From the cell containing the given text, extract its center point as [x, y] coordinate. 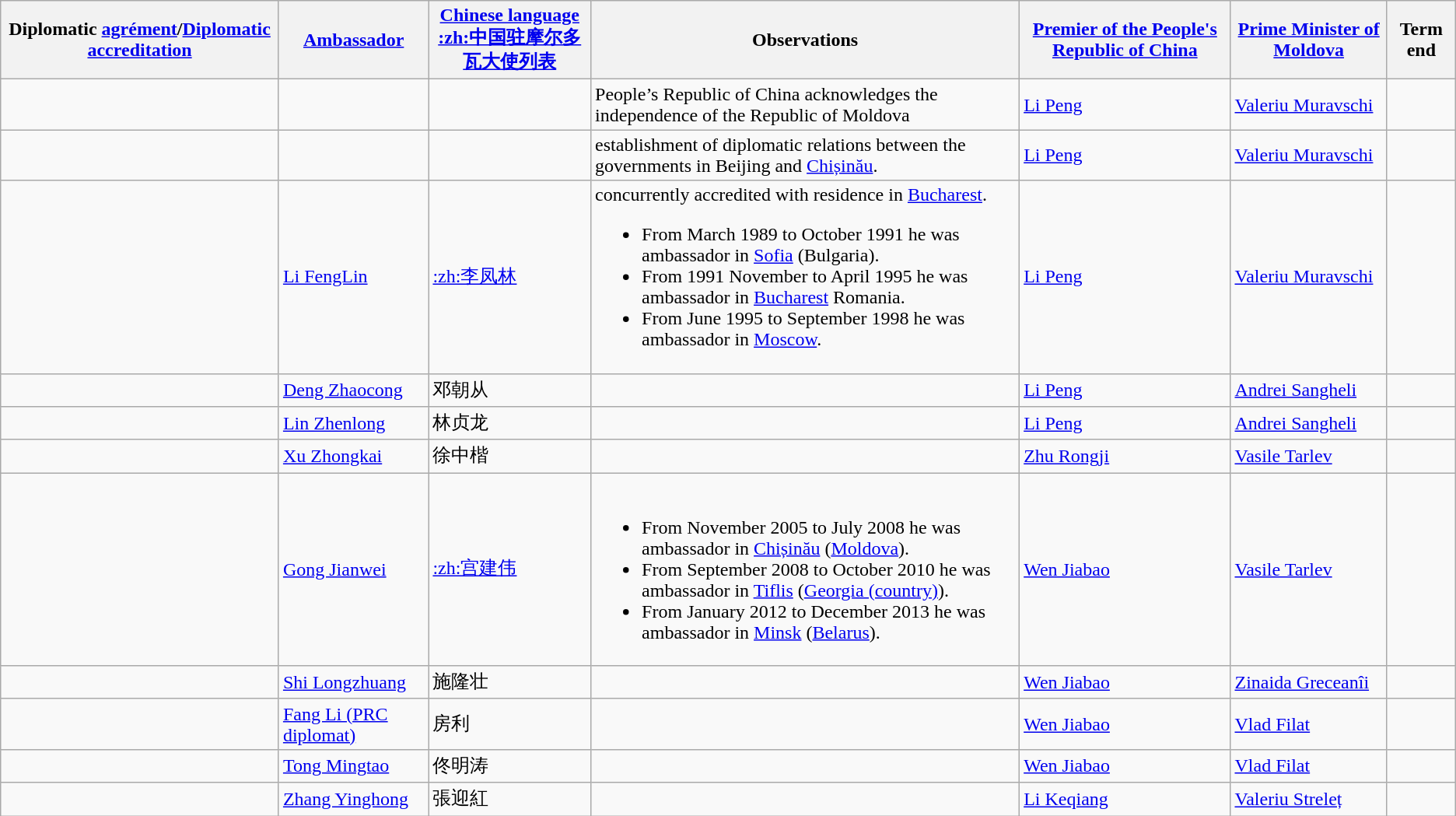
Ambassador [353, 40]
房利 [510, 723]
Shi Longzhuang [353, 683]
佟明涛 [510, 765]
Li FengLin [353, 277]
施隆壮 [510, 683]
邓朝从 [510, 390]
Premier of the People's Republic of China [1125, 40]
Prime Minister of Moldova [1308, 40]
Chinese language:zh:中国驻摩尔多瓦大使列表 [510, 40]
Gong Jianwei [353, 569]
Xu Zhongkai [353, 456]
張迎紅 [510, 800]
Zhu Rongji [1125, 456]
Zinaida Greceanîi [1308, 683]
:zh:李凤林 [510, 277]
:zh:宫建伟 [510, 569]
Diplomatic agrément/Diplomatic accreditation [140, 40]
Lin Zhenlong [353, 423]
Term end [1421, 40]
establishment of diplomatic relations between the governments in Beijing and Chișinău. [806, 156]
Observations [806, 40]
Fang Li (PRC diplomat) [353, 723]
徐中楷 [510, 456]
Deng Zhaocong [353, 390]
Tong Mingtao [353, 765]
Valeriu Streleț [1308, 800]
People’s Republic of China acknowledges the independence of the Republic of Moldova [806, 104]
Li Keqiang [1125, 800]
林贞龙 [510, 423]
Zhang Yinghong [353, 800]
